Locate the cell with the specified text and output its [X, Y] center coordinate. 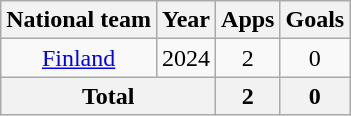
National team [79, 20]
Year [186, 20]
Apps [248, 20]
Finland [79, 58]
Total [108, 96]
2024 [186, 58]
Goals [315, 20]
